Scan for the cell matching the given text and deliver its (x, y) coordinate at center. 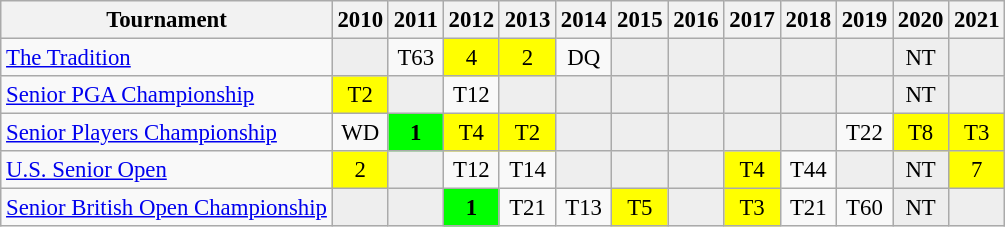
Senior PGA Championship (166, 95)
2017 (752, 20)
T8 (920, 133)
2015 (640, 20)
2018 (808, 20)
Senior British Open Championship (166, 208)
T13 (584, 208)
T63 (416, 58)
U.S. Senior Open (166, 170)
Senior Players Championship (166, 133)
T14 (527, 170)
2016 (696, 20)
2020 (920, 20)
DQ (584, 58)
The Tradition (166, 58)
2012 (471, 20)
T60 (864, 208)
WD (360, 133)
T22 (864, 133)
2010 (360, 20)
7 (977, 170)
4 (471, 58)
2013 (527, 20)
T44 (808, 170)
2019 (864, 20)
Tournament (166, 20)
2014 (584, 20)
2011 (416, 20)
T5 (640, 208)
2021 (977, 20)
